Provide the (X, Y) coordinate of the cell's center where the given text is located.  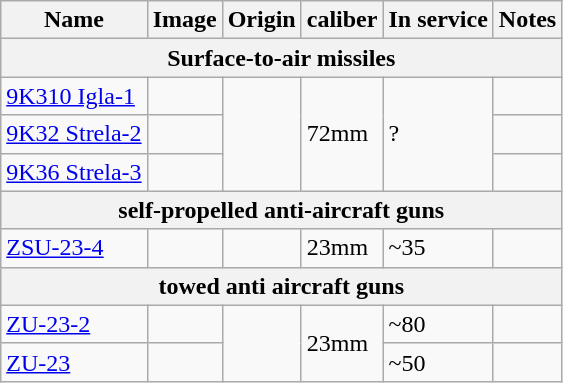
72mm (342, 134)
9K310 Igla-1 (74, 96)
Surface-to-air missiles (282, 58)
ZSU-23-4 (74, 248)
~80 (438, 324)
ZU-23-2 (74, 324)
towed anti aircraft guns (282, 286)
9K36 Strela-3 (74, 172)
self-propelled anti-aircraft guns (282, 210)
Origin (262, 20)
ZU-23 (74, 362)
? (438, 134)
~35 (438, 248)
In service (438, 20)
9K32 Strela-2 (74, 134)
~50 (438, 362)
Name (74, 20)
Image (184, 20)
Notes (527, 20)
caliber (342, 20)
